Detect which cell encompasses the target text, then output its (X, Y) center coordinate. 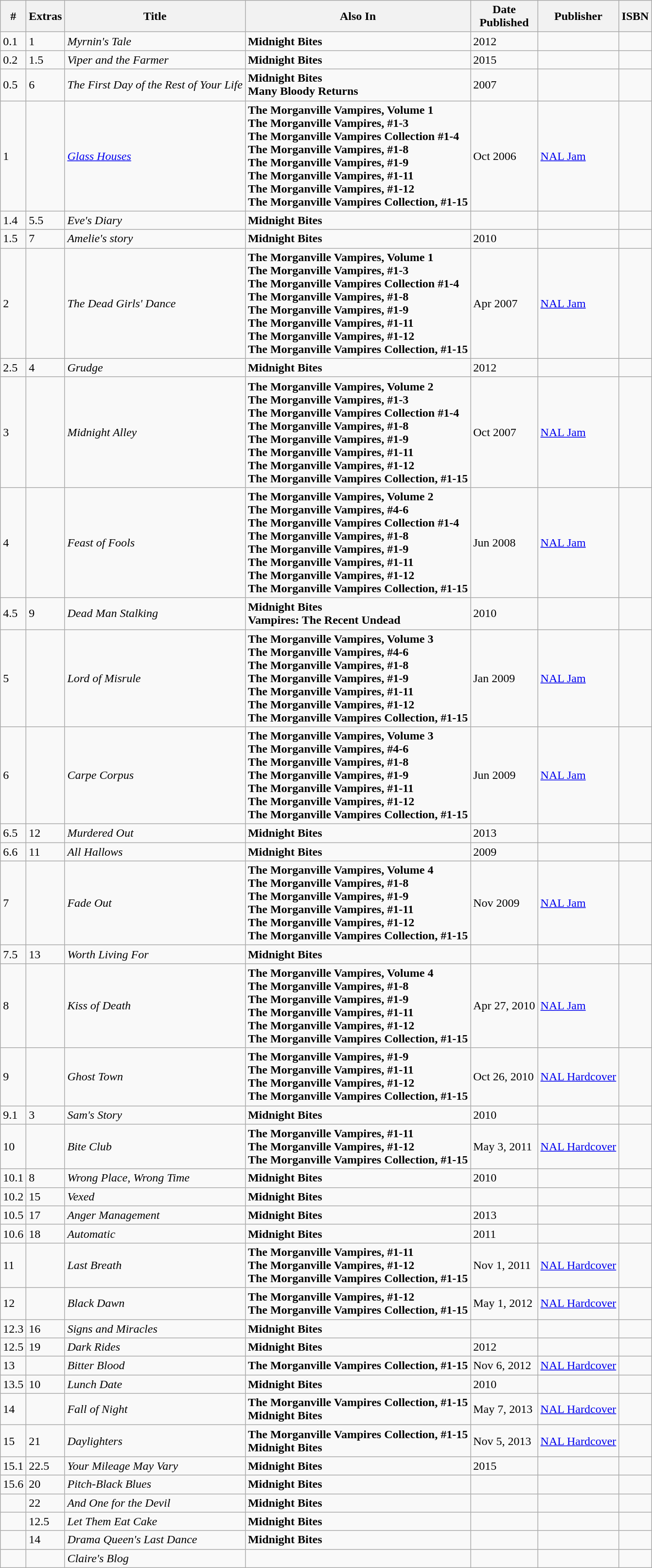
15.1 (14, 1466)
10.5 (14, 1215)
0.1 (14, 41)
18 (46, 1233)
Nov 5, 2013 (504, 1441)
Nov 2009 (504, 903)
Last Breath (155, 1265)
Carpe Corpus (155, 775)
Dead Man Stalking (155, 614)
6.6 (14, 852)
Apr 2007 (504, 303)
DatePublished (504, 17)
0.2 (14, 60)
Sam's Story (155, 1115)
Fall of Night (155, 1409)
2011 (504, 1233)
Bite Club (155, 1146)
2007 (504, 85)
Ghost Town (155, 1076)
Title (155, 17)
10.6 (14, 1233)
Jun 2008 (504, 543)
Your Mileage May Vary (155, 1466)
Pitch-Black Blues (155, 1484)
Grudge (155, 368)
Eve's Diary (155, 220)
And One for the Devil (155, 1503)
Wrong Place, Wrong Time (155, 1178)
2 (14, 303)
Also In (358, 17)
2.5 (14, 368)
Oct 26, 2010 (504, 1076)
May 1, 2012 (504, 1303)
Lunch Date (155, 1384)
13.5 (14, 1384)
Signs and Miracles (155, 1329)
Bitter Blood (155, 1366)
Glass Houses (155, 156)
Oct 2006 (504, 156)
Publisher (579, 17)
12.3 (14, 1329)
4.5 (14, 614)
Anger Management (155, 1215)
7.5 (14, 954)
5 (14, 678)
Claire's Blog (155, 1558)
The Morganville Vampires, #1-9The Morganville Vampires, #1-11The Morganville Vampires, #1-12The Morganville Vampires Collection, #1-15 (358, 1076)
Automatic (155, 1233)
0.5 (14, 85)
10.1 (14, 1178)
Daylighters (155, 1441)
The First Day of the Rest of Your Life (155, 85)
ISBN (635, 17)
The Morganville Vampires, #1-12The Morganville Vampires Collection, #1-15 (358, 1303)
15.6 (14, 1484)
Drama Queen's Last Dance (155, 1540)
Midnight Alley (155, 432)
Oct 2007 (504, 432)
May 7, 2013 (504, 1409)
# (14, 17)
Midnight BitesVampires: The Recent Undead (358, 614)
1.4 (14, 220)
17 (46, 1215)
19 (46, 1347)
May 3, 2011 (504, 1146)
10.2 (14, 1197)
Amelie's story (155, 239)
Worth Living For (155, 954)
The Dead Girls' Dance (155, 303)
6.5 (14, 833)
Black Dawn (155, 1303)
Feast of Fools (155, 543)
Jun 2009 (504, 775)
Kiss of Death (155, 1005)
Viper and the Farmer (155, 60)
Jan 2009 (504, 678)
21 (46, 1441)
Nov 1, 2011 (504, 1265)
2009 (504, 852)
5.5 (46, 220)
Lord of Misrule (155, 678)
Apr 27, 2010 (504, 1005)
9.1 (14, 1115)
Midnight BitesMany Bloody Returns (358, 85)
Extras (46, 17)
Murdered Out (155, 833)
All Hallows (155, 852)
22.5 (46, 1466)
The Morganville Vampires Collection, #1-15 (358, 1366)
Nov 6, 2012 (504, 1366)
Let Them Eat Cake (155, 1521)
Myrnin's Tale (155, 41)
22 (46, 1503)
Dark Rides (155, 1347)
Fade Out (155, 903)
20 (46, 1484)
Vexed (155, 1197)
16 (46, 1329)
